Locate the cell with the specified text and output its (X, Y) center coordinate. 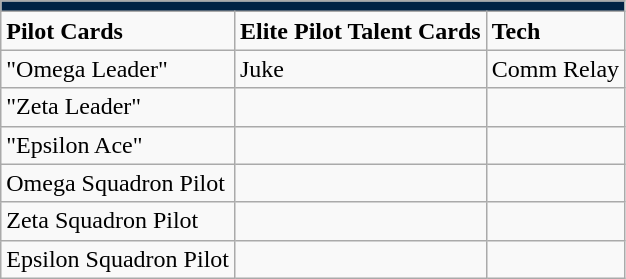
"Epsilon Ace" (118, 145)
Comm Relay (555, 69)
Tech (555, 31)
Omega Squadron Pilot (118, 183)
"Omega Leader" (118, 69)
Zeta Squadron Pilot (118, 221)
Juke (360, 69)
"Zeta Leader" (118, 107)
Elite Pilot Talent Cards (360, 31)
Epsilon Squadron Pilot (118, 259)
Pilot Cards (118, 31)
